Extract the (X, Y) coordinate from the center of the cell holding the provided text.  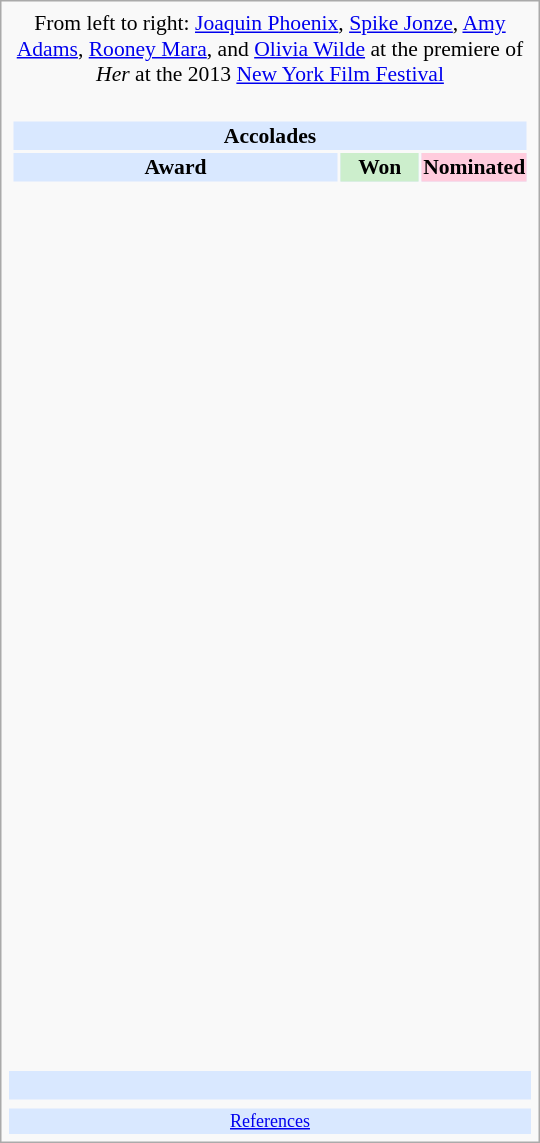
Award (175, 167)
Nominated (474, 167)
Accolades Award Won Nominated (270, 579)
Accolades (270, 135)
References (270, 1121)
Won (380, 167)
From left to right: Joaquin Phoenix, Spike Jonze, Amy Adams, Rooney Mara, and Olivia Wilde at the premiere of Her at the 2013 New York Film Festival (270, 49)
